From the cell containing the given text, extract its center point as (x, y) coordinate. 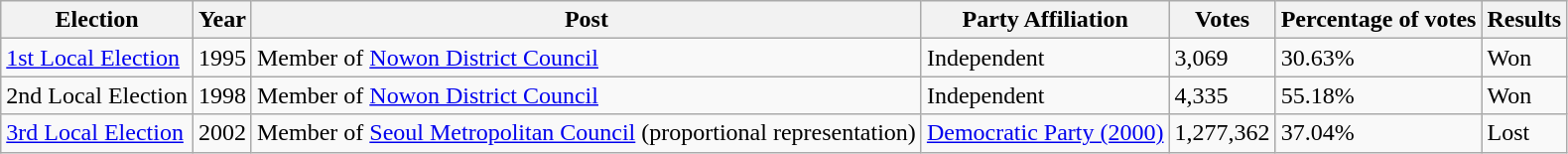
Results (1524, 20)
30.63% (1378, 58)
55.18% (1378, 95)
Post (586, 20)
Party Affiliation (1045, 20)
Lost (1524, 133)
1,277,362 (1223, 133)
Year (222, 20)
Percentage of votes (1378, 20)
Member of Seoul Metropolitan Council (proportional representation) (586, 133)
3,069 (1223, 58)
37.04% (1378, 133)
Election (97, 20)
1998 (222, 95)
2002 (222, 133)
1st Local Election (97, 58)
1995 (222, 58)
3rd Local Election (97, 133)
4,335 (1223, 95)
Votes (1223, 20)
Democratic Party (2000) (1045, 133)
2nd Local Election (97, 95)
